For the text-containing cell, return its midpoint in (x, y) coordinate format. 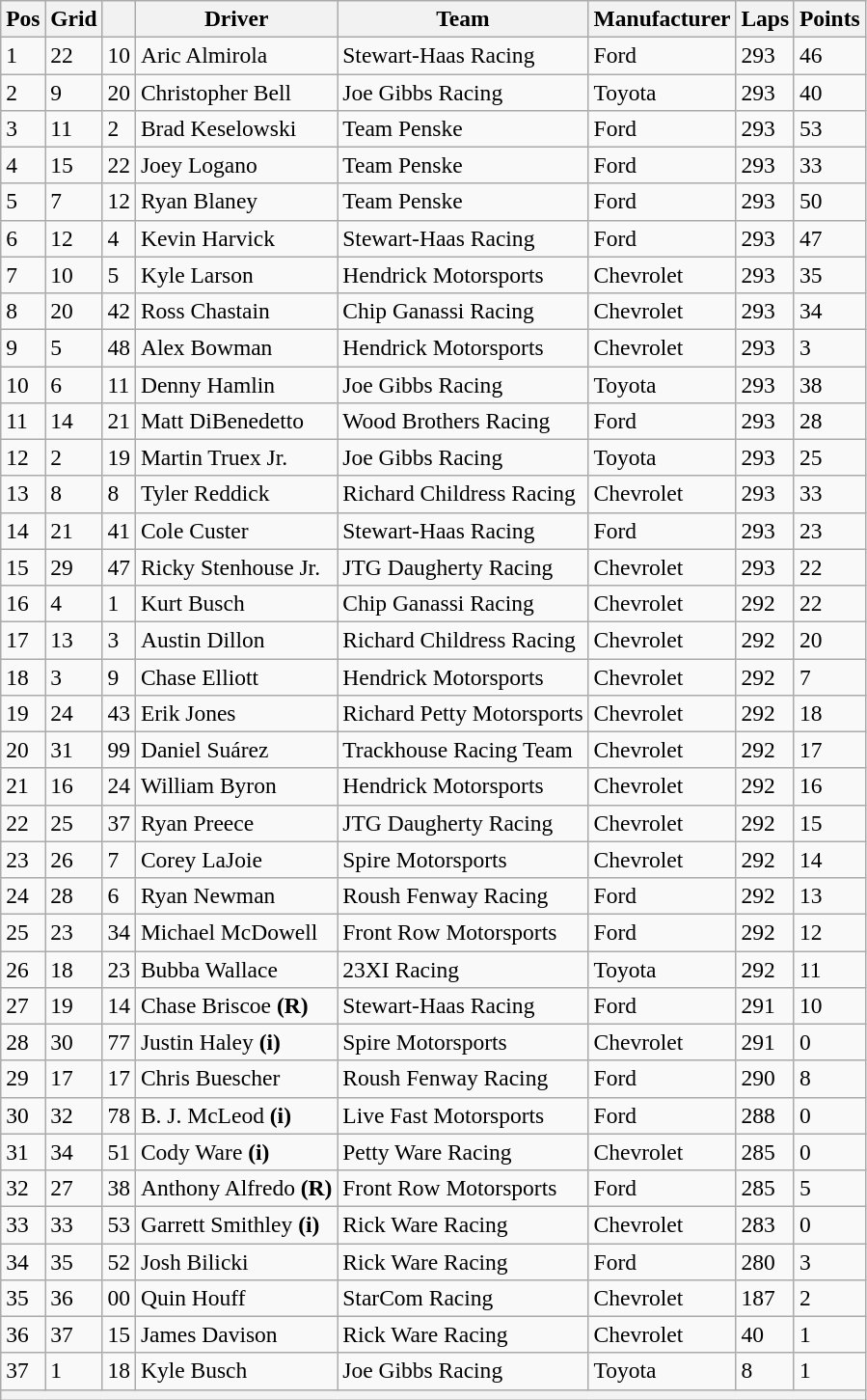
Garrett Smithley (i) (235, 1224)
Chris Buescher (235, 1079)
Petty Ware Racing (463, 1152)
Kevin Harvick (235, 238)
Austin Dillon (235, 640)
Richard Petty Motorsports (463, 713)
Kyle Busch (235, 1371)
187 (766, 1298)
StarCom Racing (463, 1298)
Ricky Stenhouse Jr. (235, 567)
Aric Almirola (235, 55)
Tyler Reddick (235, 494)
Ross Chastain (235, 311)
Driver (235, 18)
Daniel Suárez (235, 750)
Bubba Wallace (235, 969)
23XI Racing (463, 969)
Pos (23, 18)
Brad Keselowski (235, 128)
42 (119, 311)
Matt DiBenedetto (235, 421)
Wood Brothers Racing (463, 421)
Joey Logano (235, 165)
Cody Ware (i) (235, 1152)
Live Fast Motorsports (463, 1115)
Anthony Alfredo (R) (235, 1188)
Kyle Larson (235, 275)
William Byron (235, 786)
50 (829, 202)
Kurt Busch (235, 603)
Cole Custer (235, 531)
280 (766, 1261)
00 (119, 1298)
290 (766, 1079)
B. J. McLeod (i) (235, 1115)
Trackhouse Racing Team (463, 750)
Quin Houff (235, 1298)
99 (119, 750)
Justin Haley (i) (235, 1042)
52 (119, 1261)
41 (119, 531)
Michael McDowell (235, 932)
Denny Hamlin (235, 384)
283 (766, 1224)
288 (766, 1115)
Alex Bowman (235, 347)
Points (829, 18)
Erik Jones (235, 713)
Grid (73, 18)
51 (119, 1152)
Team (463, 18)
77 (119, 1042)
Ryan Preece (235, 823)
Manufacturer (662, 18)
78 (119, 1115)
Ryan Newman (235, 895)
Laps (766, 18)
43 (119, 713)
Corey LaJoie (235, 860)
Christopher Bell (235, 92)
James Davison (235, 1334)
Chase Briscoe (R) (235, 1005)
46 (829, 55)
Chase Elliott (235, 676)
48 (119, 347)
Martin Truex Jr. (235, 457)
Ryan Blaney (235, 202)
Josh Bilicki (235, 1261)
